Detect which cell encompasses the target text, then output its (x, y) center coordinate. 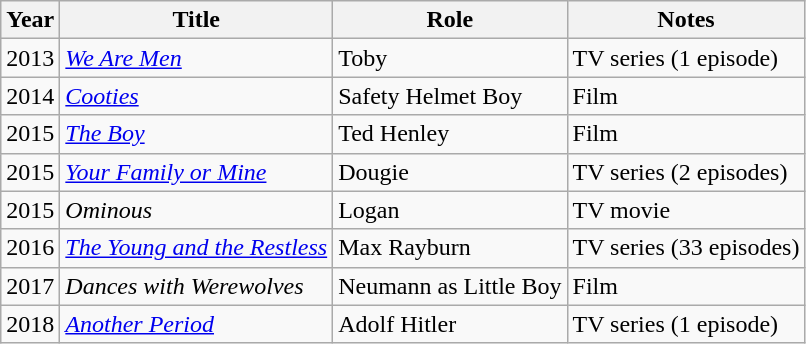
TV series (2 episodes) (686, 172)
Max Rayburn (450, 248)
Notes (686, 20)
Dougie (450, 172)
2013 (30, 58)
2018 (30, 324)
Ted Henley (450, 134)
Title (196, 20)
Adolf Hitler (450, 324)
The Young and the Restless (196, 248)
2014 (30, 96)
Dances with Werewolves (196, 286)
Year (30, 20)
TV movie (686, 210)
The Boy (196, 134)
Toby (450, 58)
Your Family or Mine (196, 172)
Another Period (196, 324)
TV series (33 episodes) (686, 248)
2016 (30, 248)
Logan (450, 210)
We Are Men (196, 58)
Cooties (196, 96)
Neumann as Little Boy (450, 286)
Safety Helmet Boy (450, 96)
Ominous (196, 210)
Role (450, 20)
2017 (30, 286)
